Find where the given text appears and provide that cell's center as (X, Y) coordinate. 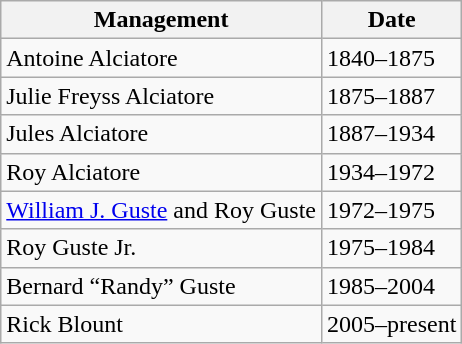
Julie Freyss Alciatore (162, 96)
William J. Guste and Roy Guste (162, 210)
1875–1887 (391, 96)
1985–2004 (391, 286)
Antoine Alciatore (162, 58)
Bernard “Randy” Guste (162, 286)
Rick Blount (162, 324)
Management (162, 20)
1975–1984 (391, 248)
2005–present (391, 324)
1972–1975 (391, 210)
Date (391, 20)
1840–1875 (391, 58)
1934–1972 (391, 172)
Roy Guste Jr. (162, 248)
1887–1934 (391, 134)
Roy Alciatore (162, 172)
Jules Alciatore (162, 134)
